Scan for the cell matching the given text and deliver its (X, Y) coordinate at center. 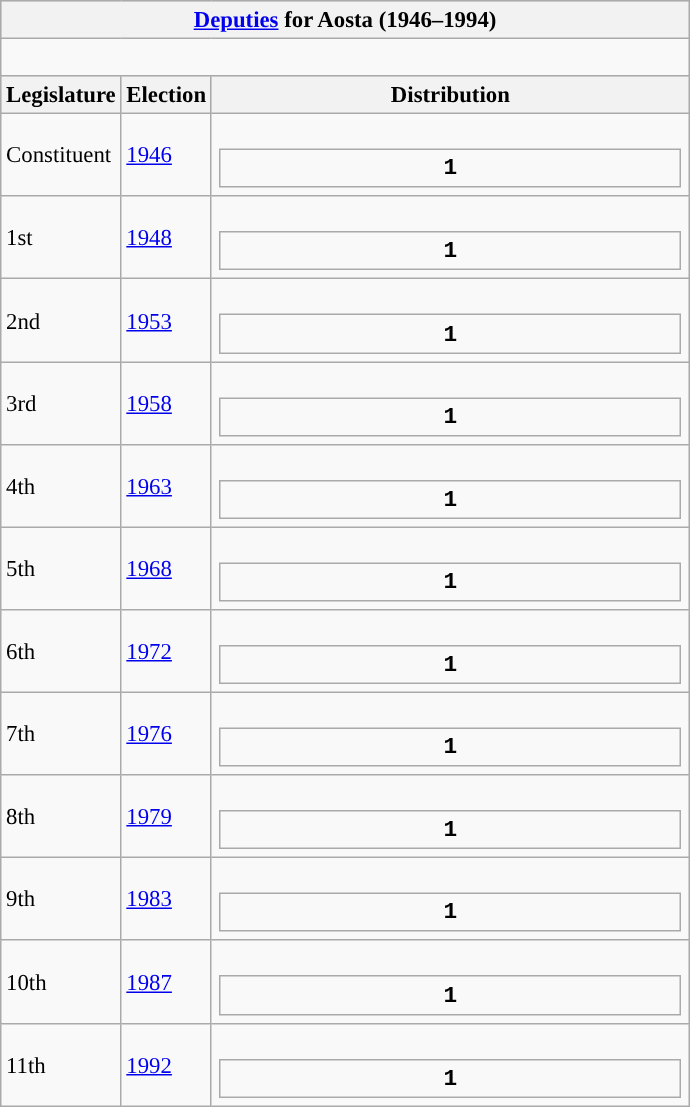
5th (61, 568)
8th (61, 816)
1946 (166, 156)
3rd (61, 404)
1968 (166, 568)
10th (61, 982)
Legislature (61, 95)
7th (61, 734)
1st (61, 238)
1987 (166, 982)
1948 (166, 238)
1979 (166, 816)
Deputies for Aosta (1946–1994) (346, 20)
1972 (166, 652)
1992 (166, 1064)
9th (61, 900)
Election (166, 95)
2nd (61, 320)
4th (61, 486)
11th (61, 1064)
1963 (166, 486)
6th (61, 652)
Constituent (61, 156)
1953 (166, 320)
1958 (166, 404)
1983 (166, 900)
1976 (166, 734)
Distribution (450, 95)
